Provide the [X, Y] coordinate of the cell's center where the given text is located.  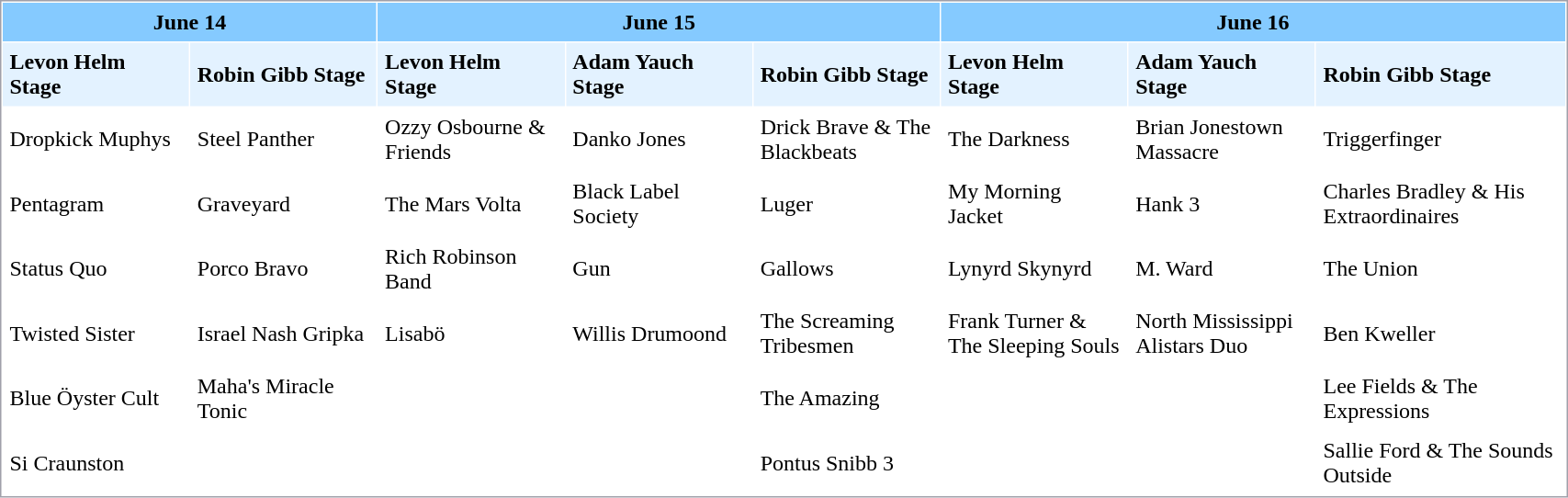
Drick Brave & The Blackbeats [847, 140]
Danko Jones [660, 140]
Gun [660, 268]
Rich Robinson Band [472, 268]
The Mars Volta [472, 204]
Luger [847, 204]
Frank Turner & The Sleeping Souls [1034, 333]
Ben Kweller [1440, 333]
June 15 [660, 22]
Pontus Snibb 3 [847, 463]
M. Ward [1222, 268]
Lisabö [472, 333]
Graveyard [283, 204]
Maha's Miracle Tonic [283, 399]
Triggerfinger [1440, 140]
The Screaming Tribesmen [847, 333]
Hank 3 [1222, 204]
Pentagram [96, 204]
The Amazing [847, 399]
Status Quo [96, 268]
Porco Bravo [283, 268]
The Union [1440, 268]
Twisted Sister [96, 333]
Dropkick Muphys [96, 140]
Gallows [847, 268]
June 14 [189, 22]
Sallie Ford & The Sounds Outside [1440, 463]
Steel Panther [283, 140]
My Morning Jacket [1034, 204]
Blue Öyster Cult [96, 399]
Brian Jonestown Massacre [1222, 140]
North Mississippi Alistars Duo [1222, 333]
Charles Bradley & His Extraordinaires [1440, 204]
Ozzy Osbourne & Friends [472, 140]
Lynyrd Skynyrd [1034, 268]
The Darkness [1034, 140]
June 16 [1253, 22]
Israel Nash Gripka [283, 333]
Si Craunston [96, 463]
Black Label Society [660, 204]
Willis Drumoond [660, 333]
Lee Fields & The Expressions [1440, 399]
